Search for the cell housing the specified text and yield its [x, y] center coordinate. 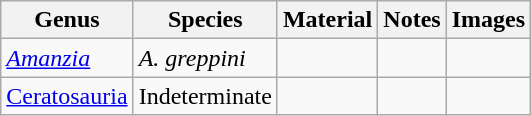
Images [488, 20]
Material [327, 20]
Species [205, 20]
A. greppini [205, 58]
Ceratosauria [67, 96]
Indeterminate [205, 96]
Amanzia [67, 58]
Genus [67, 20]
Notes [412, 20]
